Find where the given text appears and provide that cell's center as [X, Y] coordinate. 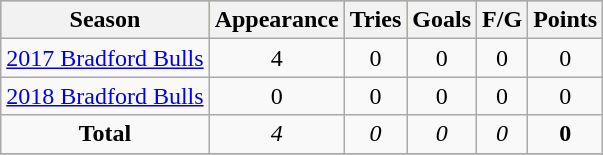
Appearance [276, 20]
Season [105, 20]
Goals [442, 20]
Tries [376, 20]
2018 Bradford Bulls [105, 96]
2017 Bradford Bulls [105, 58]
Points [566, 20]
Total [105, 134]
F/G [502, 20]
